Return [x, y] of the center of cell containing provided text 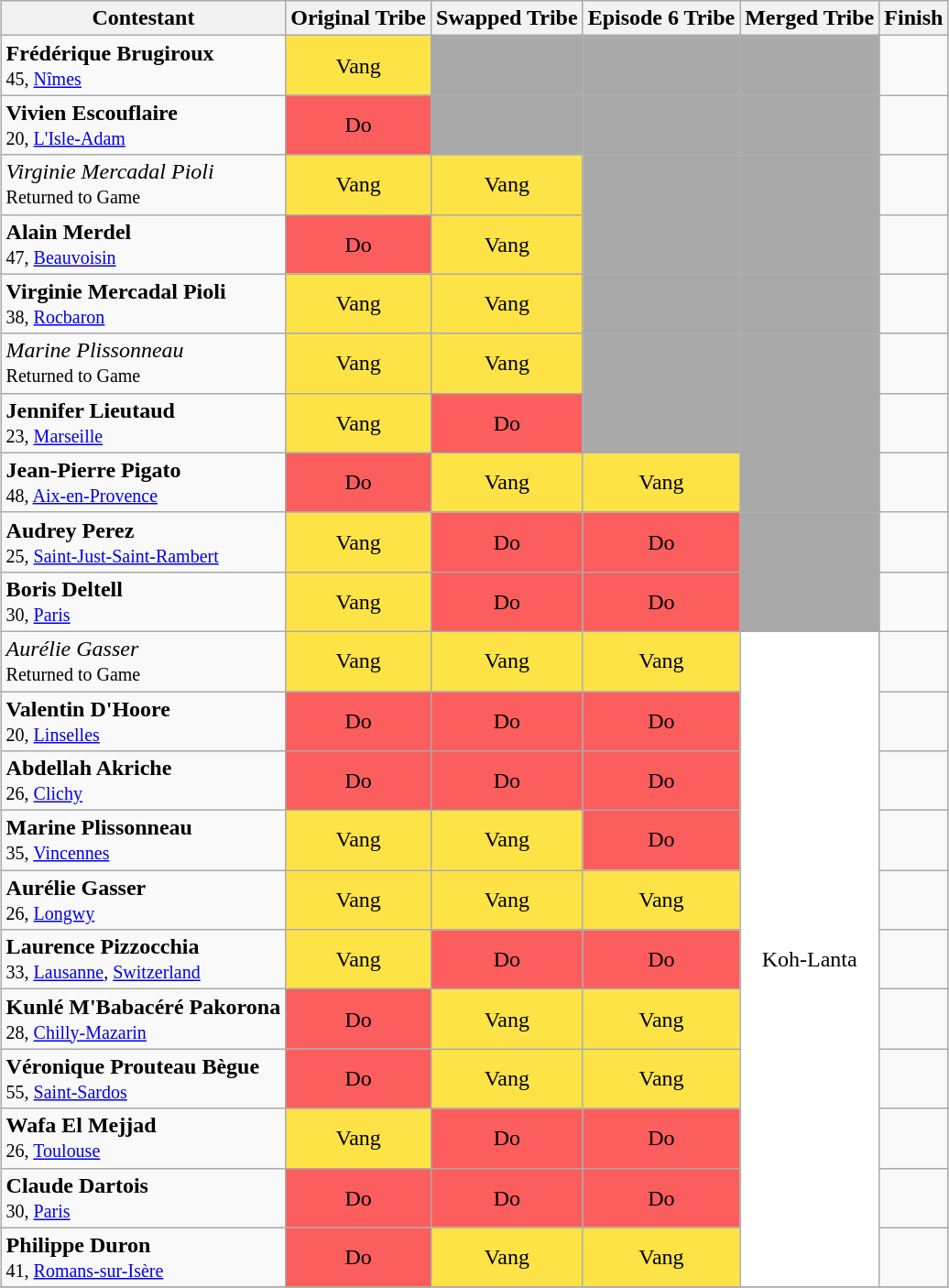
Virginie Mercadal Pioli38, Rocbaron [143, 304]
Merged Tribe [810, 18]
Marine Plissonneau35, Vincennes [143, 841]
Marine PlissonneauReturned to Game [143, 363]
Boris Deltell30, Paris [143, 601]
Virginie Mercadal PioliReturned to Game [143, 185]
Aurélie GasserReturned to Game [143, 661]
Aurélie Gasser26, Longwy [143, 900]
Vivien Escouflaire20, L'Isle-Adam [143, 125]
Véronique Prouteau Bègue55, Saint-Sardos [143, 1079]
Abdellah Akriche26, Clichy [143, 780]
Audrey Perez25, Saint-Just-Saint-Rambert [143, 542]
Valentin D'Hoore20, Linselles [143, 720]
Finish [914, 18]
Laurence Pizzocchia33, Lausanne, Switzerland [143, 960]
Philippe Duron41, Romans-sur-Isère [143, 1257]
Claude Dartois30, Paris [143, 1198]
Frédérique Brugiroux45, Nîmes [143, 66]
Koh-Lanta [810, 959]
Episode 6 Tribe [661, 18]
Wafa El Mejjad26, Toulouse [143, 1138]
Jean-Pierre Pigato48, Aix-en-Provence [143, 482]
Swapped Tribe [507, 18]
Alain Merdel47, Beauvoisin [143, 244]
Contestant [143, 18]
Kunlé M'Babacéré Pakorona28, Chilly-Mazarin [143, 1019]
Original Tribe [359, 18]
Jennifer Lieutaud23, Marseille [143, 423]
